Determine the [X, Y] coordinate at the center of the cell enclosing the given text.  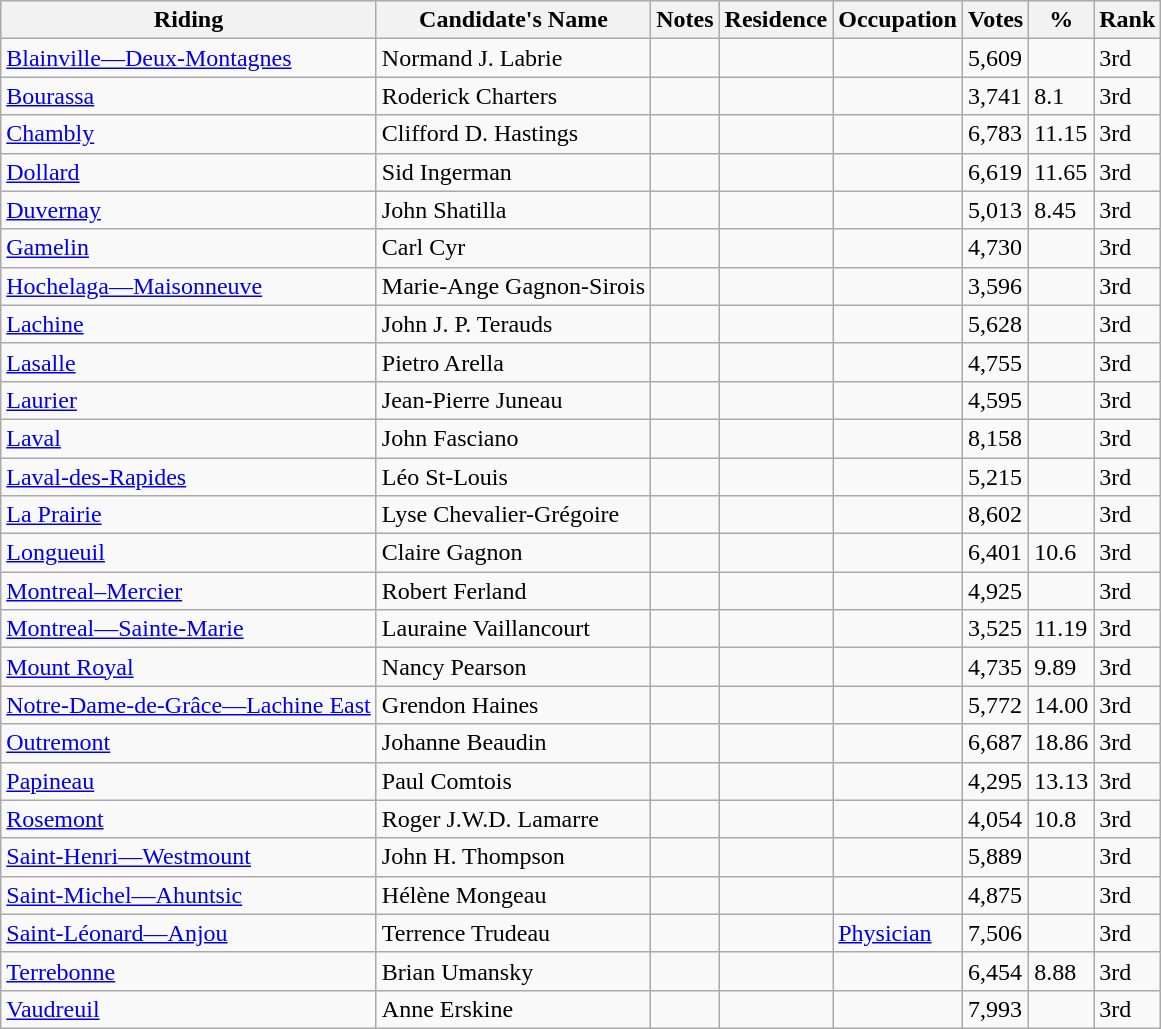
7,506 [995, 933]
8.88 [1062, 971]
Votes [995, 20]
3,741 [995, 96]
4,755 [995, 362]
7,993 [995, 1009]
Sid Ingerman [513, 172]
8,602 [995, 515]
Clifford D. Hastings [513, 134]
Vaudreuil [189, 1009]
Marie-Ange Gagnon-Sirois [513, 286]
Hochelaga—Maisonneuve [189, 286]
4,730 [995, 248]
8,158 [995, 438]
11.19 [1062, 629]
6,619 [995, 172]
11.65 [1062, 172]
Gamelin [189, 248]
Rosemont [189, 819]
5,013 [995, 210]
5,772 [995, 705]
John H. Thompson [513, 857]
10.8 [1062, 819]
Pietro Arella [513, 362]
Lachine [189, 324]
Residence [776, 20]
La Prairie [189, 515]
Jean-Pierre Juneau [513, 400]
5,628 [995, 324]
6,401 [995, 553]
5,609 [995, 58]
Laval [189, 438]
Saint-Léonard—Anjou [189, 933]
Laval-des-Rapides [189, 477]
Hélène Mongeau [513, 895]
6,783 [995, 134]
Dollard [189, 172]
John Fasciano [513, 438]
Paul Comtois [513, 781]
4,054 [995, 819]
10.6 [1062, 553]
4,875 [995, 895]
Terrence Trudeau [513, 933]
Laurier [189, 400]
Nancy Pearson [513, 667]
18.86 [1062, 743]
% [1062, 20]
4,925 [995, 591]
Saint-Michel—Ahuntsic [189, 895]
Duvernay [189, 210]
Candidate's Name [513, 20]
6,454 [995, 971]
Longueuil [189, 553]
5,215 [995, 477]
Claire Gagnon [513, 553]
Normand J. Labrie [513, 58]
3,596 [995, 286]
Lasalle [189, 362]
4,295 [995, 781]
6,687 [995, 743]
Johanne Beaudin [513, 743]
Mount Royal [189, 667]
Carl Cyr [513, 248]
3,525 [995, 629]
11.15 [1062, 134]
Montreal—Sainte-Marie [189, 629]
Léo St-Louis [513, 477]
Physician [898, 933]
Anne Erskine [513, 1009]
Papineau [189, 781]
Bourassa [189, 96]
Roger J.W.D. Lamarre [513, 819]
8.45 [1062, 210]
Terrebonne [189, 971]
Notes [685, 20]
Chambly [189, 134]
5,889 [995, 857]
Occupation [898, 20]
Grendon Haines [513, 705]
Lauraine Vaillancourt [513, 629]
9.89 [1062, 667]
Montreal–Mercier [189, 591]
Brian Umansky [513, 971]
8.1 [1062, 96]
John Shatilla [513, 210]
Roderick Charters [513, 96]
Blainville—Deux-Montagnes [189, 58]
Notre-Dame-de-Grâce—Lachine East [189, 705]
John J. P. Terauds [513, 324]
4,595 [995, 400]
Rank [1128, 20]
4,735 [995, 667]
Lyse Chevalier-Grégoire [513, 515]
13.13 [1062, 781]
Riding [189, 20]
Robert Ferland [513, 591]
Saint-Henri—Westmount [189, 857]
Outremont [189, 743]
14.00 [1062, 705]
